Provide the (X, Y) coordinate of the cell's center where the given text is located.  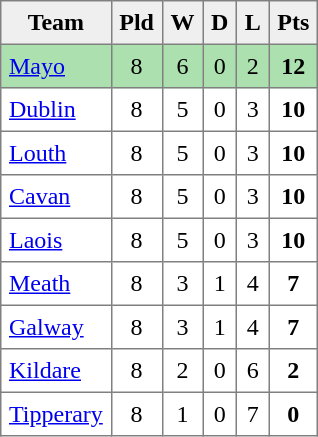
Dublin (56, 110)
Team (56, 23)
Meath (56, 284)
Cavan (56, 197)
Laois (56, 240)
Kildare (56, 371)
Tipperary (56, 414)
Pld (136, 23)
L (254, 23)
12 (293, 66)
Mayo (56, 66)
Louth (56, 153)
Pts (293, 23)
W (182, 23)
Galway (56, 327)
D (220, 23)
